From the cell containing the given text, extract its center point as [x, y] coordinate. 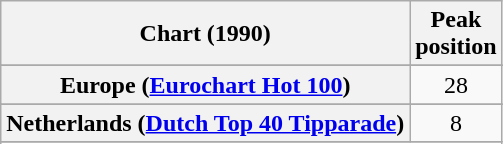
8 [456, 123]
28 [456, 85]
Peakposition [456, 34]
Europe (Eurochart Hot 100) [206, 85]
Chart (1990) [206, 34]
Netherlands (Dutch Top 40 Tipparade) [206, 123]
